From the cell containing the given text, extract its center point as (x, y) coordinate. 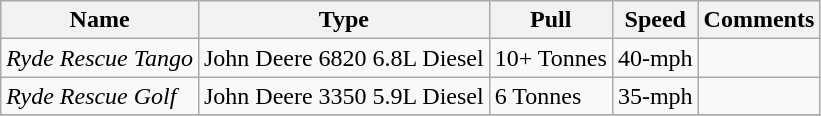
Ryde Rescue Golf (100, 96)
6 Tonnes (550, 96)
35-mph (655, 96)
John Deere 6820 6.8L Diesel (344, 58)
Comments (759, 20)
Name (100, 20)
Speed (655, 20)
Type (344, 20)
Ryde Rescue Tango (100, 58)
40-mph (655, 58)
John Deere 3350 5.9L Diesel (344, 96)
Pull (550, 20)
10+ Tonnes (550, 58)
